Provide the (x, y) coordinate of the cell's center where the given text is located.  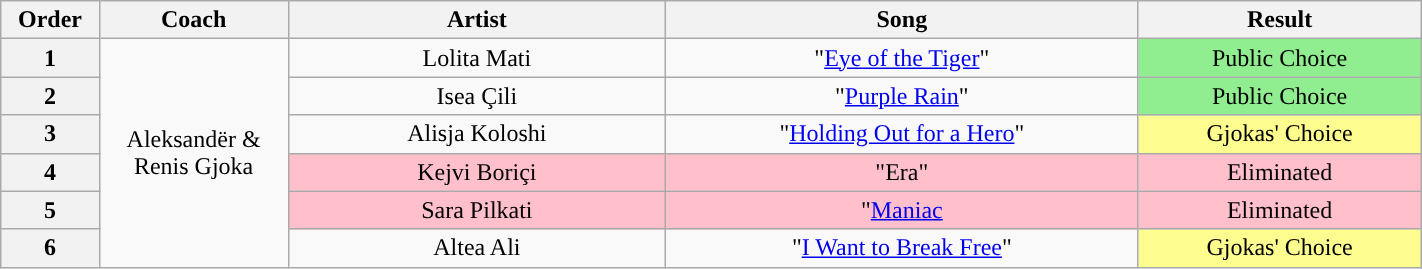
Coach (194, 20)
5 (50, 210)
Result (1280, 20)
2 (50, 96)
1 (50, 58)
"Holding Out for a Hero" (902, 134)
Lolita Mati (477, 58)
6 (50, 248)
Kejvi Boriçi (477, 172)
Song (902, 20)
3 (50, 134)
"Eye of the Tiger" (902, 58)
Sara Pilkati (477, 210)
Order (50, 20)
Artist (477, 20)
4 (50, 172)
"I Want to Break Free" (902, 248)
Aleksandër & Renis Gjoka (194, 153)
"Era" (902, 172)
Alisja Koloshi (477, 134)
"Purple Rain" (902, 96)
"Maniac (902, 210)
Altea Ali (477, 248)
Isea Çili (477, 96)
